Provide the [x, y] coordinate of the cell's center where the given text is located.  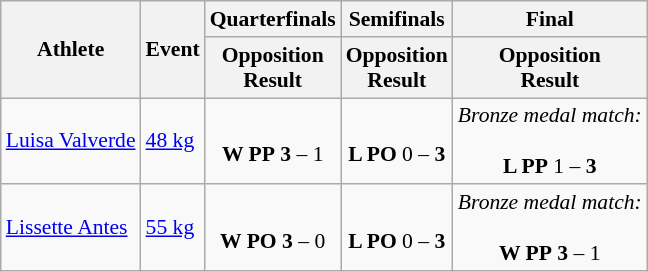
Final [550, 19]
W PO 3 – 0 [273, 228]
Event [173, 50]
Bronze medal match:L PP 1 – 3 [550, 142]
55 kg [173, 228]
Quarterfinals [273, 19]
W PP 3 – 1 [273, 142]
Luisa Valverde [71, 142]
Bronze medal match:W PP 3 – 1 [550, 228]
Semifinals [397, 19]
Lissette Antes [71, 228]
Athlete [71, 50]
48 kg [173, 142]
